Detect which cell encompasses the target text, then output its (x, y) center coordinate. 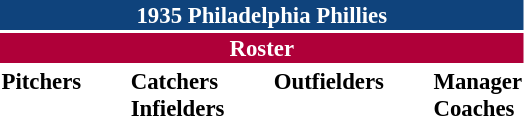
Roster (262, 48)
1935 Philadelphia Phillies (262, 15)
